Pinpoint the cell where the given text exists, returning its (x, y) midpoint coordinate. 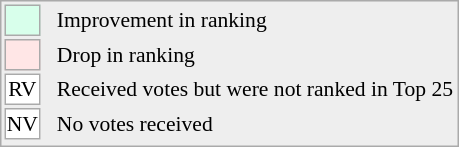
Received votes but were not ranked in Top 25 (254, 90)
Drop in ranking (254, 55)
No votes received (254, 124)
RV (22, 90)
Improvement in ranking (254, 20)
NV (22, 124)
